Output the [x, y] coordinate of the center of the cell containing the given text.  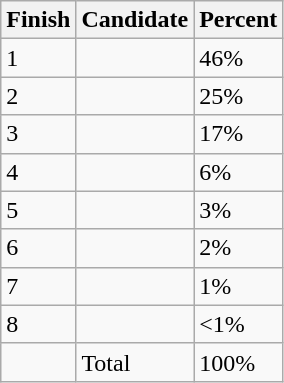
2 [38, 96]
3 [38, 134]
100% [238, 362]
2% [238, 248]
8 [38, 324]
4 [38, 172]
25% [238, 96]
Candidate [135, 20]
3% [238, 210]
1% [238, 286]
Percent [238, 20]
6% [238, 172]
5 [38, 210]
17% [238, 134]
Finish [38, 20]
<1% [238, 324]
1 [38, 58]
46% [238, 58]
7 [38, 286]
6 [38, 248]
Total [135, 362]
